Scan for the cell matching the given text and deliver its (X, Y) coordinate at center. 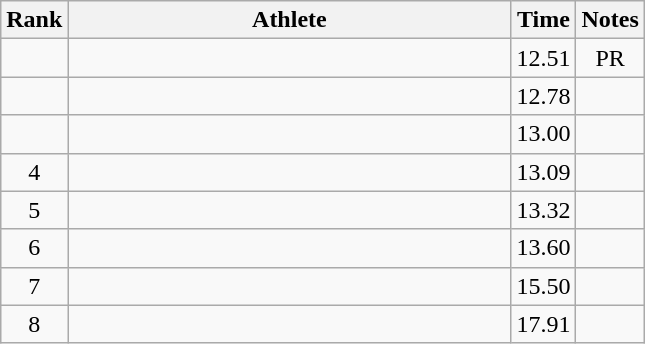
4 (34, 172)
Athlete (290, 20)
Rank (34, 20)
13.00 (544, 134)
5 (34, 210)
15.50 (544, 286)
7 (34, 286)
Notes (610, 20)
Time (544, 20)
6 (34, 248)
13.09 (544, 172)
13.32 (544, 210)
12.78 (544, 96)
PR (610, 58)
12.51 (544, 58)
13.60 (544, 248)
8 (34, 324)
17.91 (544, 324)
